Determine the [x, y] coordinate at the center of the cell enclosing the given text.  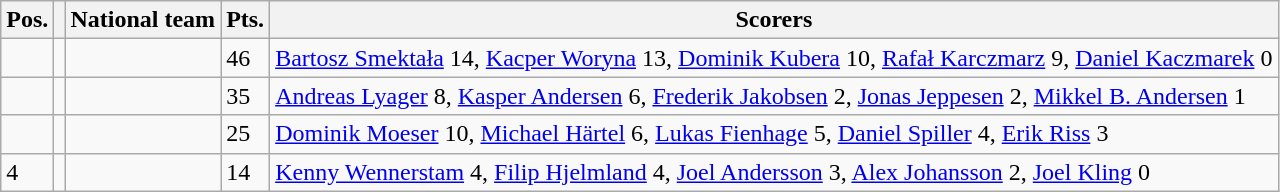
Bartosz Smektała 14, Kacper Woryna 13, Dominik Kubera 10, Rafał Karczmarz 9, Daniel Kaczmarek 0 [774, 58]
4 [28, 172]
Pts. [246, 20]
Scorers [774, 20]
Andreas Lyager 8, Kasper Andersen 6, Frederik Jakobsen 2, Jonas Jeppesen 2, Mikkel B. Andersen 1 [774, 96]
25 [246, 134]
35 [246, 96]
Pos. [28, 20]
Dominik Moeser 10, Michael Härtel 6, Lukas Fienhage 5, Daniel Spiller 4, Erik Riss 3 [774, 134]
14 [246, 172]
National team [143, 20]
46 [246, 58]
Kenny Wennerstam 4, Filip Hjelmland 4, Joel Andersson 3, Alex Johansson 2, Joel Kling 0 [774, 172]
